Locate the cell with the specified text and output its [X, Y] center coordinate. 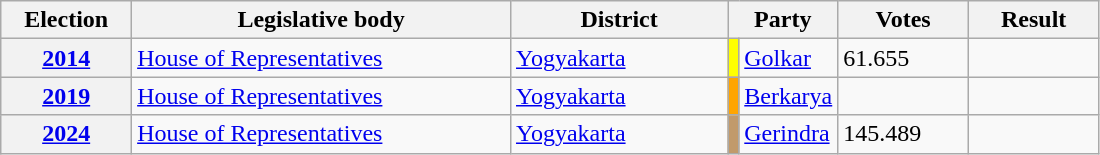
Gerindra [788, 134]
Result [1033, 20]
145.489 [904, 134]
Berkarya [788, 96]
District [618, 20]
Party [783, 20]
2024 [66, 134]
2019 [66, 96]
Legislative body [322, 20]
Golkar [788, 58]
Election [66, 20]
Votes [904, 20]
2014 [66, 58]
61.655 [904, 58]
